Find where the given text appears and provide that cell's center as [x, y] coordinate. 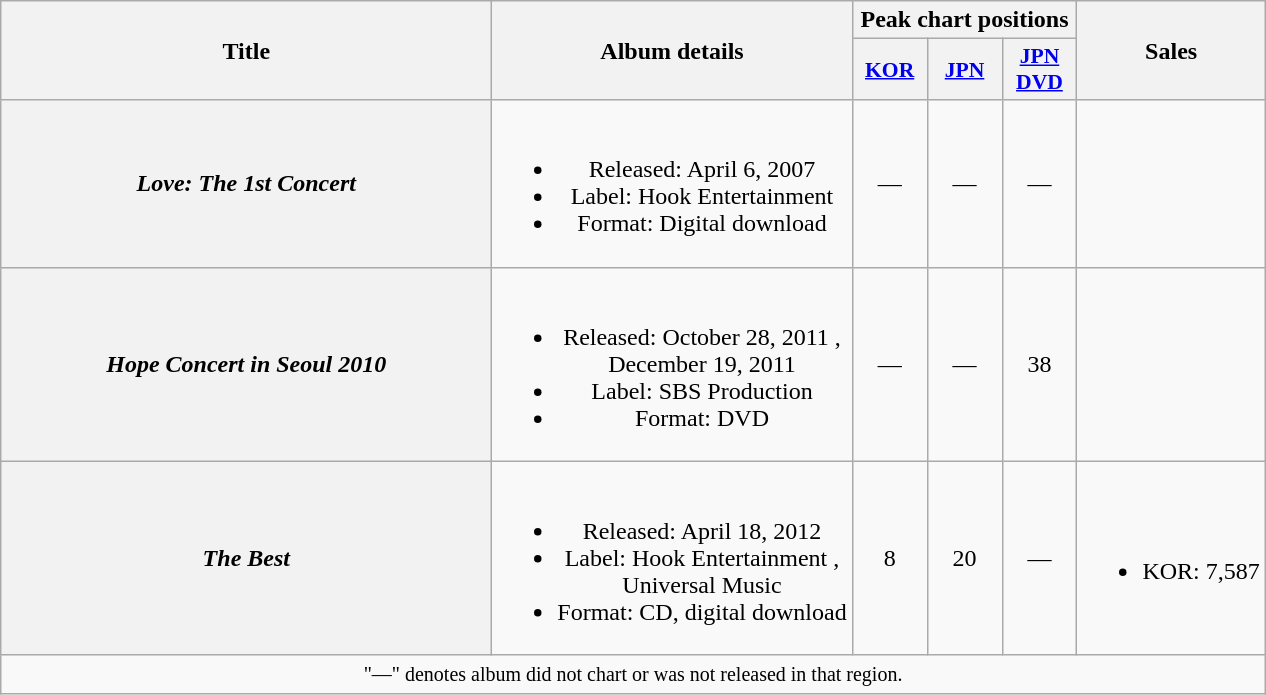
The Best [246, 558]
Album details [672, 50]
KOR [890, 70]
Love: The 1st Concert [246, 184]
8 [890, 558]
"—" denotes album did not chart or was not released in that region. [634, 674]
Hope Concert in Seoul 2010 [246, 364]
JPNDVD [1040, 70]
JPN [964, 70]
Released: October 28, 2011 ,December 19, 2011 Label: SBS ProductionFormat: DVD [672, 364]
Released: April 18, 2012Label: Hook Entertainment ,Universal Music Format: CD, digital download [672, 558]
Peak chart positions [964, 20]
38 [1040, 364]
20 [964, 558]
Title [246, 50]
Sales [1171, 50]
Released: April 6, 2007Label: Hook EntertainmentFormat: Digital download [672, 184]
KOR: 7,587 [1171, 558]
